For the text-containing cell, return its midpoint in [x, y] coordinate format. 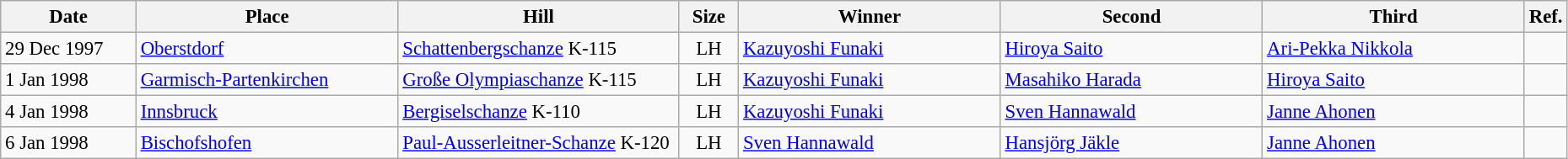
Hansjörg Jäkle [1132, 143]
Hill [538, 17]
Third [1393, 17]
1 Jan 1998 [69, 80]
Winner [870, 17]
Second [1132, 17]
4 Jan 1998 [69, 112]
Bischofshofen [267, 143]
Bergiselschanze K-110 [538, 112]
Innsbruck [267, 112]
Große Olympiaschanze K-115 [538, 80]
Masahiko Harada [1132, 80]
Ari-Pekka Nikkola [1393, 49]
6 Jan 1998 [69, 143]
Date [69, 17]
29 Dec 1997 [69, 49]
Ref. [1545, 17]
Schattenbergschanze K-115 [538, 49]
Garmisch-Partenkirchen [267, 80]
Size [709, 17]
Oberstdorf [267, 49]
Paul-Ausserleitner-Schanze K-120 [538, 143]
Place [267, 17]
